Search for the cell housing the specified text and yield its (x, y) center coordinate. 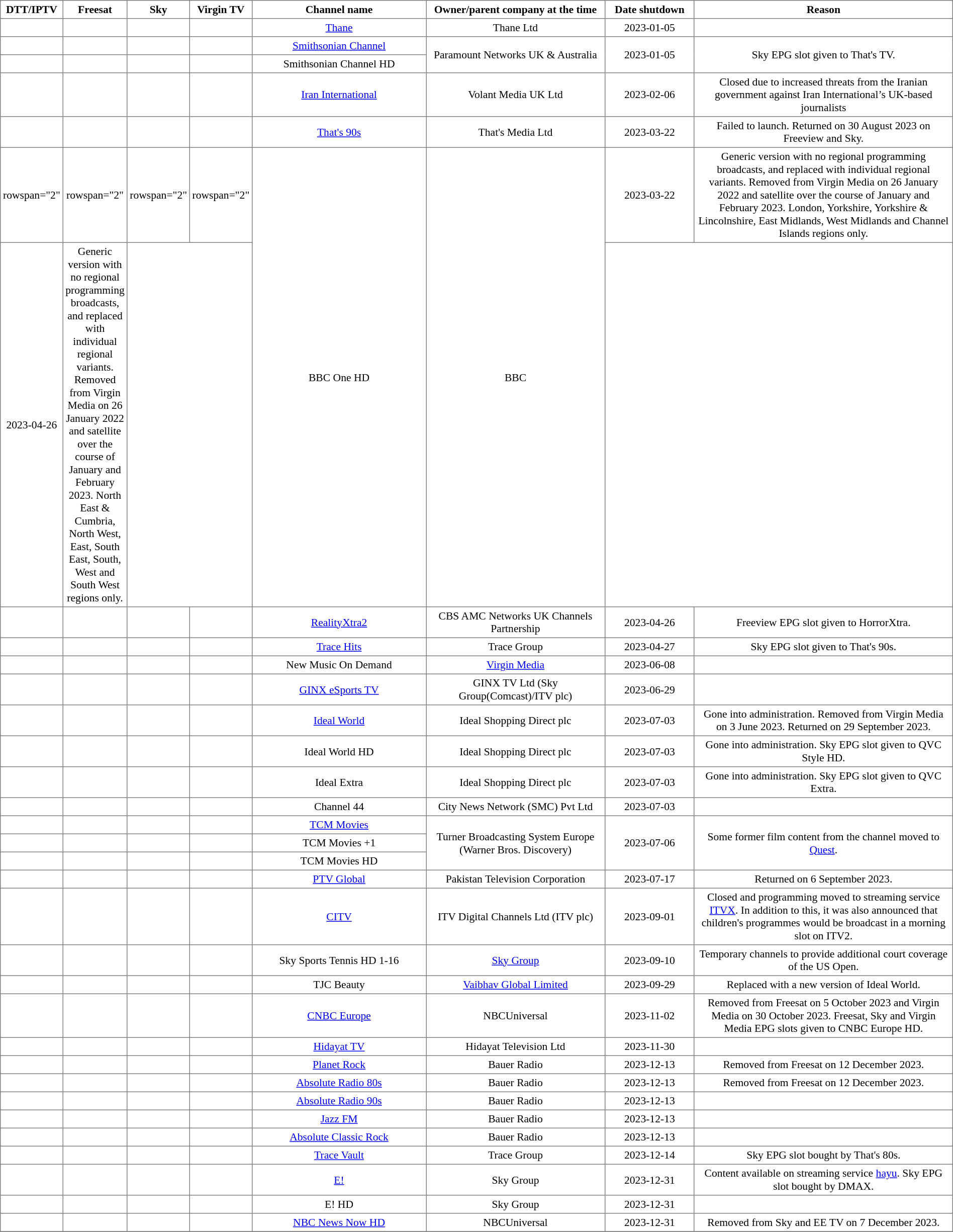
Channel 44 (339, 807)
2023-06-29 (649, 689)
Removed from Freesat on 5 October 2023 and Virgin Media on 30 October 2023. Freesat, Sky and Virgin Media EPG slots given to CNBC Europe HD. (823, 1016)
Hidayat TV (339, 1046)
Temporary channels to provide additional court coverage of the US Open. (823, 960)
RealityXtra2 (339, 623)
Owner/parent company at the time (516, 10)
CITV (339, 916)
2023-09-29 (649, 985)
ITV Digital Channels Ltd (ITV plc) (516, 916)
CNBC Europe (339, 1016)
Virgin Media (516, 665)
2023-11-30 (649, 1046)
Absolute Radio 90s (339, 1101)
2023-09-01 (649, 916)
TCM Movies (339, 825)
BBC (516, 377)
GINX TV Ltd (Sky Group(Comcast)/ITV plc) (516, 689)
Trace Vault (339, 1155)
2023-11-02 (649, 1016)
Gone into administration. Sky EPG slot given to QVC Extra. (823, 782)
Channel name (339, 10)
Jazz FM (339, 1119)
Sky Sports Tennis HD 1-16 (339, 960)
That's Media Ltd (516, 132)
That's 90s (339, 132)
Sky EPG slot bought by That's 80s. (823, 1155)
Volant Media UK Ltd (516, 95)
2023-07-17 (649, 879)
Sky EPG slot given to That's 90s. (823, 647)
Failed to launch. Returned on 30 August 2023 on Freeview and Sky. (823, 132)
Hidayat Television Ltd (516, 1046)
Sky EPG slot given to That's TV. (823, 55)
NBC News Now HD (339, 1222)
Freesat (95, 10)
CBS AMC Networks UK Channels Partnership (516, 623)
Vaibhav Global Limited (516, 985)
TCM Movies +1 (339, 843)
Thane Ltd (516, 28)
Removed from Sky and EE TV on 7 December 2023. (823, 1222)
Absolute Radio 80s (339, 1083)
Returned on 6 September 2023. (823, 879)
Some former film content from the channel moved to Quest. (823, 843)
Smithsonian Channel HD (339, 64)
Planet Rock (339, 1065)
TCM Movies HD (339, 861)
Absolute Classic Rock (339, 1137)
E! HD (339, 1204)
BBC One HD (339, 377)
Pakistan Television Corporation (516, 879)
Paramount Networks UK & Australia (516, 55)
GINX eSports TV (339, 689)
Content available on streaming service hayu. Sky EPG slot bought by DMAX. (823, 1180)
Reason (823, 10)
2023-09-10 (649, 960)
Ideal Extra (339, 782)
Thane (339, 28)
Date shutdown (649, 10)
Ideal World (339, 721)
Freeview EPG slot given to HorrorXtra. (823, 623)
DTT/IPTV (32, 10)
Trace Hits (339, 647)
Gone into administration. Sky EPG slot given to QVC Style HD. (823, 751)
TJC Beauty (339, 985)
2023-12-14 (649, 1155)
2023-04-27 (649, 647)
Sky (158, 10)
Iran International (339, 95)
2023-02-06 (649, 95)
City News Network (SMC) Pvt Ltd (516, 807)
2023-06-08 (649, 665)
New Music On Demand (339, 665)
Virgin TV (221, 10)
Replaced with a new version of Ideal World. (823, 985)
Gone into administration. Removed from Virgin Media on 3 June 2023. Returned on 29 September 2023. (823, 721)
2023-07-06 (649, 843)
PTV Global (339, 879)
Closed due to increased threats from the Iranian government against Iran International’s UK-based journalists (823, 95)
Turner Broadcasting System Europe (Warner Bros. Discovery) (516, 843)
Ideal World HD (339, 751)
Smithsonian Channel (339, 46)
E! (339, 1180)
